Return the (x, y) coordinate for the center point of the cell that contains the specified text.  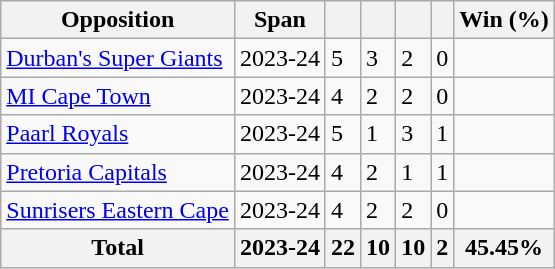
45.45% (504, 248)
Pretoria Capitals (118, 172)
Sunrisers Eastern Cape (118, 210)
Win (%) (504, 20)
MI Cape Town (118, 96)
Paarl Royals (118, 134)
22 (342, 248)
Span (280, 20)
Durban's Super Giants (118, 58)
Opposition (118, 20)
Total (118, 248)
